Provide the [X, Y] coordinate of the cell's center where the given text is located.  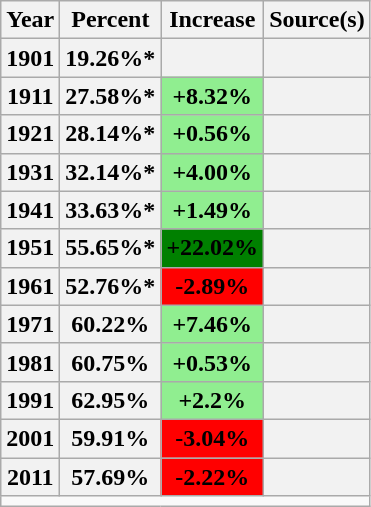
59.91% [110, 438]
19.26%* [110, 58]
Source(s) [318, 20]
62.95% [110, 400]
1941 [30, 210]
1981 [30, 362]
Percent [110, 20]
1961 [30, 286]
60.22% [110, 324]
1971 [30, 324]
55.65%* [110, 248]
+8.32% [212, 96]
+4.00% [212, 172]
2001 [30, 438]
27.58%* [110, 96]
1931 [30, 172]
+2.2% [212, 400]
1991 [30, 400]
+0.53% [212, 362]
-2.22% [212, 477]
-2.89% [212, 286]
1901 [30, 58]
60.75% [110, 362]
2011 [30, 477]
52.76%* [110, 286]
+1.49% [212, 210]
Increase [212, 20]
57.69% [110, 477]
28.14%* [110, 134]
1921 [30, 134]
1951 [30, 248]
-3.04% [212, 438]
33.63%* [110, 210]
+22.02% [212, 248]
Year [30, 20]
+7.46% [212, 324]
32.14%* [110, 172]
+0.56% [212, 134]
1911 [30, 96]
